Extract the (x, y) coordinate from the center of the cell holding the provided text.  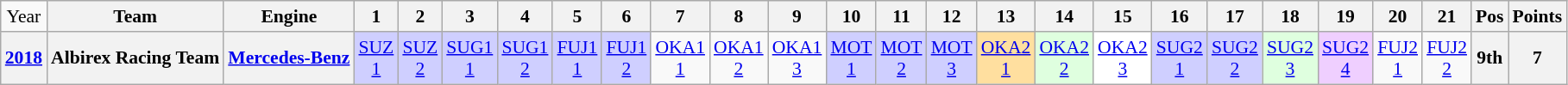
OKA23 (1123, 58)
SUG11 (469, 58)
13 (1006, 16)
5 (576, 16)
3 (469, 16)
21 (1446, 16)
Pos (1489, 16)
OKA12 (739, 58)
MOT1 (851, 58)
MOT3 (952, 58)
15 (1123, 16)
11 (901, 16)
OKA13 (797, 58)
SUZ1 (376, 58)
OKA11 (680, 58)
Team (135, 16)
SUG23 (1290, 58)
SUG22 (1235, 58)
9th (1489, 58)
20 (1398, 16)
9 (797, 16)
Engine (288, 16)
Year (24, 16)
FUJ22 (1446, 58)
1 (376, 16)
10 (851, 16)
Albirex Racing Team (135, 58)
18 (1290, 16)
4 (525, 16)
FUJ21 (1398, 58)
Points (1538, 16)
16 (1180, 16)
SUZ2 (419, 58)
2 (419, 16)
14 (1064, 16)
FUJ11 (576, 58)
SUG12 (525, 58)
2018 (24, 58)
6 (627, 16)
OKA21 (1006, 58)
MOT2 (901, 58)
8 (739, 16)
12 (952, 16)
SUG21 (1180, 58)
OKA22 (1064, 58)
Mercedes-Benz (288, 58)
19 (1345, 16)
SUG24 (1345, 58)
17 (1235, 16)
FUJ12 (627, 58)
